From the cell containing the given text, extract its center point as (X, Y) coordinate. 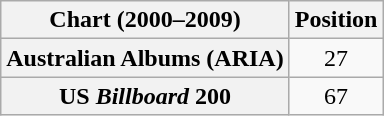
Position (336, 20)
Australian Albums (ARIA) (145, 58)
27 (336, 58)
US Billboard 200 (145, 96)
67 (336, 96)
Chart (2000–2009) (145, 20)
